Find where the given text appears and provide that cell's center as [X, Y] coordinate. 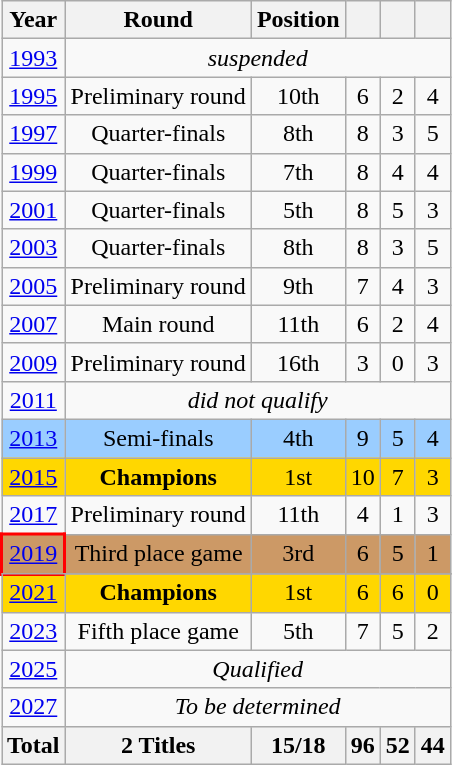
2009 [34, 362]
2019 [34, 554]
1997 [34, 134]
suspended [258, 58]
2017 [34, 516]
9 [362, 438]
2005 [34, 286]
2021 [34, 593]
4th [298, 438]
1995 [34, 96]
To be determined [258, 707]
Round [158, 20]
1999 [34, 172]
Position [298, 20]
2003 [34, 248]
Total [34, 745]
2 Titles [158, 745]
1993 [34, 58]
3rd [298, 554]
did not qualify [258, 400]
52 [398, 745]
7th [298, 172]
Qualified [258, 669]
Year [34, 20]
Fifth place game [158, 631]
2027 [34, 707]
Third place game [158, 554]
2001 [34, 210]
10th [298, 96]
9th [298, 286]
44 [432, 745]
96 [362, 745]
15/18 [298, 745]
2023 [34, 631]
Main round [158, 324]
10 [362, 477]
2013 [34, 438]
2011 [34, 400]
16th [298, 362]
2007 [34, 324]
2015 [34, 477]
2025 [34, 669]
Semi-finals [158, 438]
